Output the (x, y) coordinate of the center of the cell containing the given text.  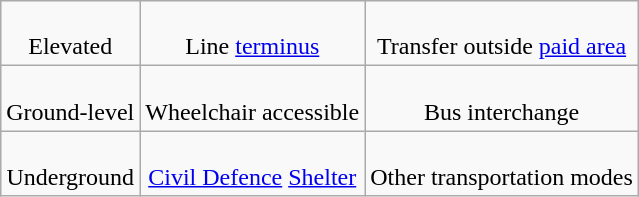
Ground-level (70, 98)
Bus interchange (502, 98)
Transfer outside paid area (502, 34)
Wheelchair accessible (252, 98)
Other transportation modes (502, 164)
Civil Defence Shelter (252, 164)
Underground (70, 164)
Line terminus (252, 34)
Elevated (70, 34)
